Return the (x, y) coordinate for the center point of the cell that contains the specified text.  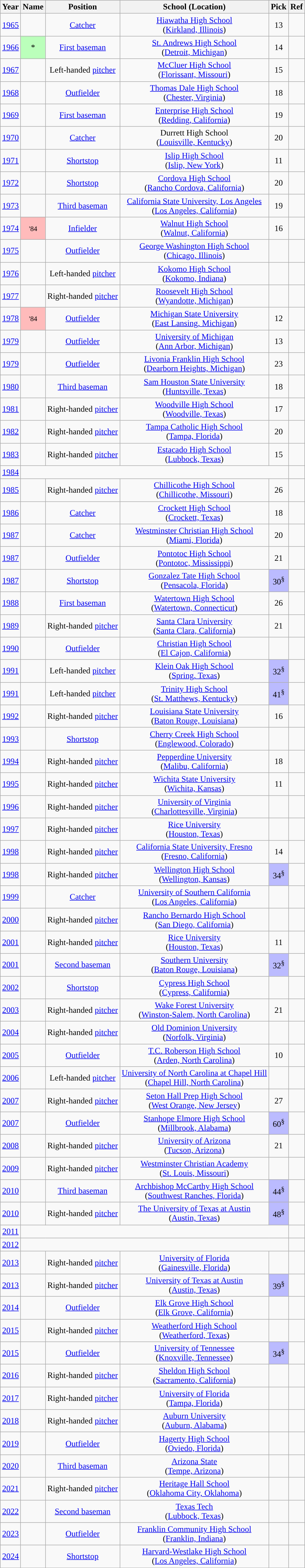
39§ (279, 1285)
2019 (10, 1443)
Walnut High School(Walnut, California) (194, 228)
2012 (10, 1245)
Roosevelt High School(Wyandotte, Michigan) (194, 296)
48§ (279, 1213)
Santa Clara University(Santa Clara, California) (194, 625)
Michigan State University(East Lansing, Michigan) (194, 319)
1985 (10, 490)
41§ (279, 693)
University of Texas at Austin(Austin, Texas) (194, 1285)
Stanhope Elmore High School(Millbrook, Alabama) (194, 1123)
Texas Tech(Lubbock, Texas) (194, 1511)
Cherry Creek High School(Englewood, Colorado) (194, 739)
1989 (10, 625)
Livonia Franklin High School(Dearborn Heights, Michigan) (194, 364)
St. Andrews High School(Detroit, Michigan) (194, 47)
* (33, 47)
Year (10, 7)
Franklin Community High School(Franklin, Indiana) (194, 1534)
Wake Forest University(Winston-Salem, North Carolina) (194, 1010)
Sheldon High School(Sacramento, California) (194, 1376)
2005 (10, 1056)
1999 (10, 897)
Position (83, 7)
2017 (10, 1398)
Tampa Catholic High School(Tampa, Florida) (194, 432)
University of Florida(Gainesville, Florida) (194, 1263)
University of Tennessee(Knoxville, Tennessee) (194, 1353)
George Washington High School(Chicago, Illinois) (194, 251)
2016 (10, 1376)
Cypress High School(Cypress, California) (194, 987)
1968 (10, 92)
1993 (10, 739)
Wichita State University(Wichita, Kansas) (194, 784)
1983 (10, 454)
Trinity High School(St. Matthews, Kentucky) (194, 693)
T.C. Roberson High School(Arden, North Carolina) (194, 1056)
Heritage Hall School(Oklahoma City, Oklahoma) (194, 1488)
1992 (10, 716)
2002 (10, 987)
1974 (10, 228)
2023 (10, 1534)
1980 (10, 386)
2021 (10, 1488)
1982 (10, 432)
Pick (279, 7)
Woodville High School(Woodville, Texas) (194, 409)
Louisiana State University(Baton Rouge, Louisiana) (194, 716)
1971 (10, 161)
1972 (10, 183)
60§ (279, 1123)
2003 (10, 1010)
Hagerty High School(Oviedo, Florida) (194, 1443)
1994 (10, 762)
1973 (10, 206)
2006 (10, 1078)
2020 (10, 1466)
1978 (10, 319)
University of Southern California(Los Angeles, California) (194, 897)
University of Virginia(Charlottesville, Virginia) (194, 807)
University of North Carolina at Chapel Hill(Chapel Hill, North Carolina) (194, 1078)
1988 (10, 603)
2014 (10, 1308)
Watertown High School(Watertown, Connecticut) (194, 603)
23 (279, 364)
Estacado High School(Lubbock, Texas) (194, 454)
Kokomo High School(Kokomo, Indiana) (194, 273)
Southern University(Baton Rouge, Louisiana) (194, 964)
Arizona State(Tempe, Arizona) (194, 1466)
Old Dominion University(Norfolk, Virginia) (194, 1033)
Elk Grove High School(Elk Grove, California) (194, 1308)
The University of Texas at Austin(Austin, Texas) (194, 1213)
1967 (10, 70)
12 (279, 319)
Christian High School(El Cajon, California) (194, 648)
Westminster Christian Academy(St. Louis, Missouri) (194, 1168)
1977 (10, 296)
2004 (10, 1033)
1981 (10, 409)
Islip High School (Islip, New York) (194, 161)
Westminster Christian High School(Miami, Florida) (194, 535)
1996 (10, 807)
School (Location) (194, 7)
1975 (10, 251)
30§ (279, 580)
Crockett High School(Crockett, Texas) (194, 513)
Chillicothe High School(Chillicothe, Missouri) (194, 490)
Gonzalez Tate High School(Pensacola, Florida) (194, 580)
Seton Hall Prep High School(West Orange, New Jersey) (194, 1101)
Infielder (83, 228)
Hiawatha High School(Kirkland, Illinois) (194, 25)
2022 (10, 1511)
1990 (10, 648)
Pepperdine University(Malibu, California) (194, 762)
1970 (10, 138)
Archbishop McCarthy High School(Southwest Ranches, Florida) (194, 1191)
10 (279, 1056)
1966 (10, 47)
2008 (10, 1146)
Durrett High School(Louisville, Kentucky) (194, 138)
1965 (10, 25)
Pontotoc High School(Pontotoc, Mississippi) (194, 558)
University of Arizona(Tucson, Arizona) (194, 1146)
1986 (10, 513)
Weatherford High School(Weatherford, Texas) (194, 1330)
44§ (279, 1191)
Rancho Bernardo High School(San Diego, California) (194, 919)
Wellington High School(Wellington, Kansas) (194, 874)
2018 (10, 1421)
Enterprise High School(Redding, California) (194, 115)
Klein Oak High School(Spring, Texas) (194, 671)
University of Michigan(Ann Arbor, Michigan) (194, 341)
California State University, Fresno(Fresno, California) (194, 852)
1997 (10, 829)
1984 (10, 472)
1976 (10, 273)
Harvard-Westlake High School(Los Angeles, California) (194, 1557)
University of Florida(Tampa, Florida) (194, 1398)
California State University, Los Angeles(Los Angeles, California) (194, 206)
Ref (296, 7)
2024 (10, 1557)
Name (33, 7)
2009 (10, 1168)
Auburn University(Auburn, Alabama) (194, 1421)
2011 (10, 1231)
1969 (10, 115)
2000 (10, 919)
17 (279, 409)
Thomas Dale High School(Chester, Virginia) (194, 92)
27 (279, 1101)
McCluer High School(Florissant, Missouri) (194, 70)
Sam Houston State University(Huntsville, Texas) (194, 386)
1995 (10, 784)
Cordova High School(Rancho Cordova, California) (194, 183)
